Scan for the cell matching the given text and deliver its (X, Y) coordinate at center. 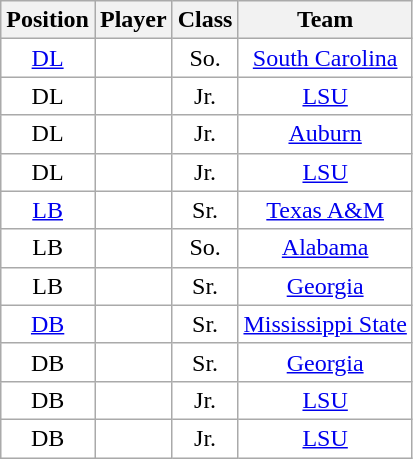
Texas A&M (325, 210)
Team (325, 20)
Alabama (325, 248)
Position (48, 20)
Player (133, 20)
South Carolina (325, 58)
Auburn (325, 134)
Mississippi State (325, 324)
Class (205, 20)
